Search for the cell housing the specified text and yield its [X, Y] center coordinate. 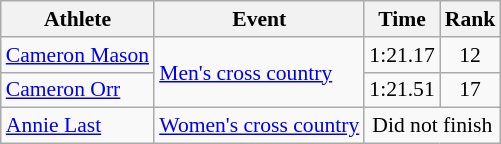
17 [470, 90]
Women's cross country [259, 126]
Rank [470, 19]
Cameron Mason [78, 55]
Event [259, 19]
Annie Last [78, 126]
Cameron Orr [78, 90]
Athlete [78, 19]
1:21.51 [402, 90]
Time [402, 19]
1:21.17 [402, 55]
Men's cross country [259, 72]
Did not finish [432, 126]
12 [470, 55]
